Return [X, Y] of the center of cell containing provided text 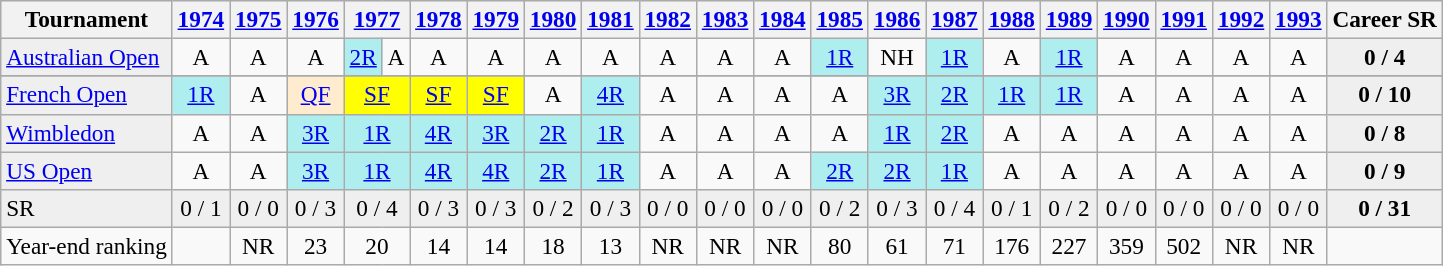
1977 [377, 19]
1993 [1298, 19]
0 / 31 [1384, 208]
227 [1068, 246]
0 / 9 [1384, 170]
359 [1126, 246]
71 [954, 246]
20 [377, 246]
Wimbledon [86, 133]
1985 [840, 19]
SR [86, 208]
1975 [258, 19]
1986 [896, 19]
80 [840, 246]
US Open [86, 170]
1982 [668, 19]
1987 [954, 19]
1980 [552, 19]
13 [610, 246]
1974 [200, 19]
1984 [782, 19]
1988 [1012, 19]
1991 [1184, 19]
18 [552, 246]
Australian Open [86, 57]
1989 [1068, 19]
1976 [316, 19]
QF [316, 95]
Career SR [1384, 19]
Year-end ranking [86, 246]
French Open [86, 95]
23 [316, 246]
1983 [724, 19]
1992 [1240, 19]
1979 [496, 19]
0 / 10 [1384, 95]
1990 [1126, 19]
1981 [610, 19]
1978 [438, 19]
0 / 8 [1384, 133]
176 [1012, 246]
502 [1184, 246]
NH [896, 57]
Tournament [86, 19]
61 [896, 246]
